For the text-containing cell, return its midpoint in [X, Y] coordinate format. 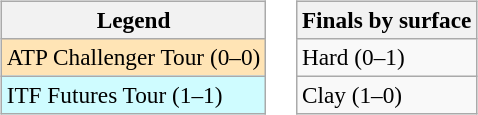
Legend [133, 20]
ATP Challenger Tour (0–0) [133, 57]
Finals by surface [387, 20]
Hard (0–1) [387, 57]
Clay (1–0) [387, 95]
ITF Futures Tour (1–1) [133, 95]
